Return (x, y) of the center of cell containing provided text 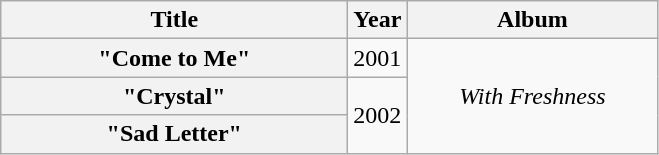
Title (174, 20)
"Come to Me" (174, 58)
Year (378, 20)
2002 (378, 115)
"Crystal" (174, 96)
2001 (378, 58)
Album (532, 20)
"Sad Letter" (174, 134)
With Freshness (532, 96)
